Detect which cell encompasses the target text, then output its (X, Y) center coordinate. 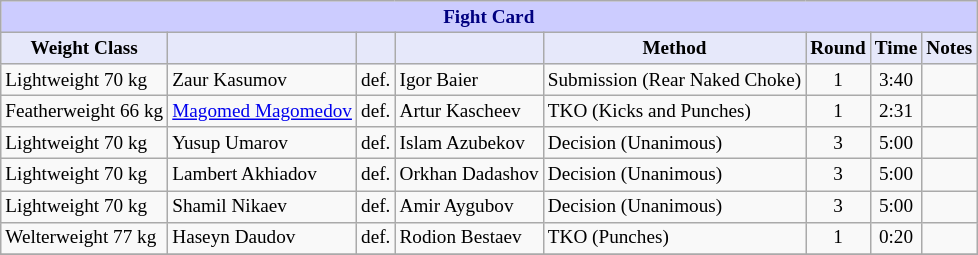
TKO (Kicks and Punches) (674, 111)
Haseyn Daudov (262, 238)
Islam Azubekov (469, 143)
Featherweight 66 kg (84, 111)
Welterweight 77 kg (84, 238)
Rodion Bestaev (469, 238)
Weight Class (84, 48)
Igor Baier (469, 80)
Orkhan Dadashov (469, 175)
Magomed Magomedov (262, 111)
2:31 (896, 111)
Time (896, 48)
Notes (950, 48)
3:40 (896, 80)
Yusup Umarov (262, 143)
Zaur Kasumov (262, 80)
Submission (Rear Naked Choke) (674, 80)
Fight Card (489, 17)
0:20 (896, 238)
Shamil Nikaev (262, 206)
TKO (Punches) (674, 238)
Amir Aygubov (469, 206)
Method (674, 48)
Artur Kascheev (469, 111)
Round (838, 48)
Lambert Akhiadov (262, 175)
